Detect which cell encompasses the target text, then output its [x, y] center coordinate. 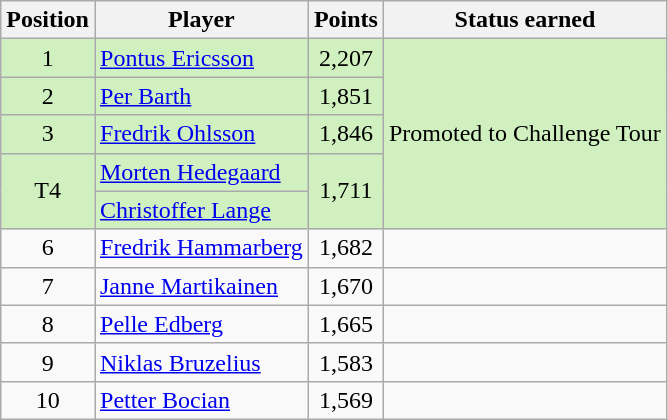
1,569 [346, 400]
Points [346, 20]
Janne Martikainen [201, 286]
6 [48, 248]
Pontus Ericsson [201, 58]
2,207 [346, 58]
Position [48, 20]
Per Barth [201, 96]
Promoted to Challenge Tour [524, 134]
9 [48, 362]
1,851 [346, 96]
Status earned [524, 20]
T4 [48, 191]
3 [48, 134]
Petter Bocian [201, 400]
1,682 [346, 248]
Christoffer Lange [201, 210]
7 [48, 286]
Fredrik Hammarberg [201, 248]
Fredrik Ohlsson [201, 134]
Player [201, 20]
Morten Hedegaard [201, 172]
8 [48, 324]
1,670 [346, 286]
2 [48, 96]
Pelle Edberg [201, 324]
1 [48, 58]
10 [48, 400]
1,665 [346, 324]
1,711 [346, 191]
Niklas Bruzelius [201, 362]
1,846 [346, 134]
1,583 [346, 362]
